Locate the cell with the specified text and output its (X, Y) center coordinate. 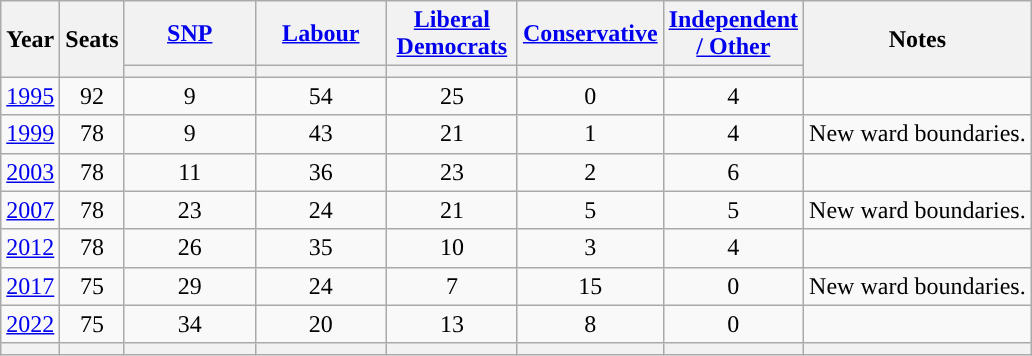
25 (452, 96)
Labour (320, 34)
Seats (92, 39)
3 (590, 248)
2012 (30, 248)
1 (590, 134)
Conservative (590, 34)
2022 (30, 324)
2007 (30, 210)
6 (733, 172)
34 (190, 324)
29 (190, 286)
1999 (30, 134)
7 (452, 286)
11 (190, 172)
SNP (190, 34)
36 (320, 172)
Year (30, 39)
15 (590, 286)
92 (92, 96)
2017 (30, 286)
2003 (30, 172)
26 (190, 248)
Notes (918, 39)
43 (320, 134)
10 (452, 248)
Independent / Other (733, 34)
8 (590, 324)
54 (320, 96)
35 (320, 248)
20 (320, 324)
Liberal Democrats (452, 34)
1995 (30, 96)
2 (590, 172)
13 (452, 324)
